Extract the (x, y) coordinate from the center of the cell holding the provided text.  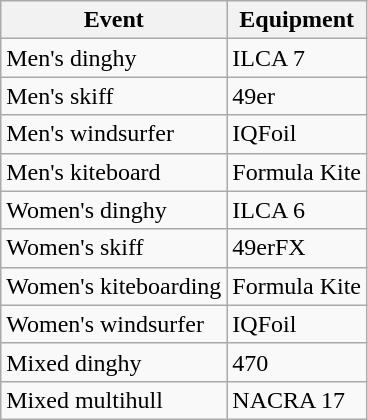
ILCA 6 (297, 210)
Mixed multihull (114, 400)
Equipment (297, 20)
Women's skiff (114, 248)
49er (297, 96)
Men's skiff (114, 96)
Event (114, 20)
NACRA 17 (297, 400)
470 (297, 362)
Men's windsurfer (114, 134)
Women's windsurfer (114, 324)
ILCA 7 (297, 58)
Men's kiteboard (114, 172)
Men's dinghy (114, 58)
Women's dinghy (114, 210)
49erFX (297, 248)
Mixed dinghy (114, 362)
Women's kiteboarding (114, 286)
